Search for the cell housing the specified text and yield its [x, y] center coordinate. 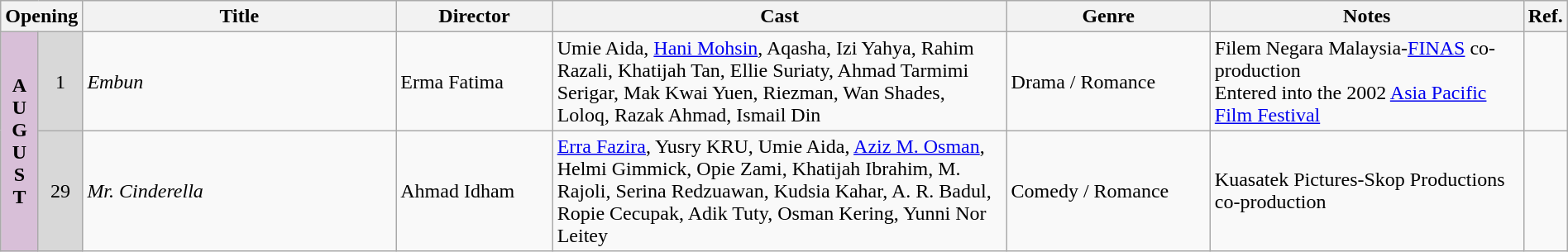
Kuasatek Pictures-Skop Productions co-production [1366, 191]
Opening [41, 17]
Ref. [1545, 17]
Cast [779, 17]
Filem Negara Malaysia-FINAS co-productionEntered into the 2002 Asia Pacific Film Festival [1366, 81]
29 [60, 191]
Title [240, 17]
1 [60, 81]
Genre [1108, 17]
Mr. Cinderella [240, 191]
Notes [1366, 17]
Ahmad Idham [475, 191]
Erma Fatima [475, 81]
Director [475, 17]
Drama / Romance [1108, 81]
AUGUST [20, 142]
Embun [240, 81]
Comedy / Romance [1108, 191]
